Output the [X, Y] coordinate of the center of the cell containing the given text.  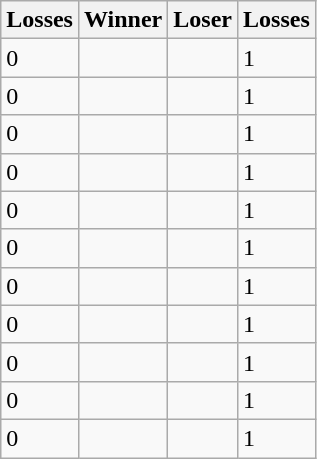
Loser [203, 20]
Winner [122, 20]
